For the text-containing cell, return its midpoint in [x, y] coordinate format. 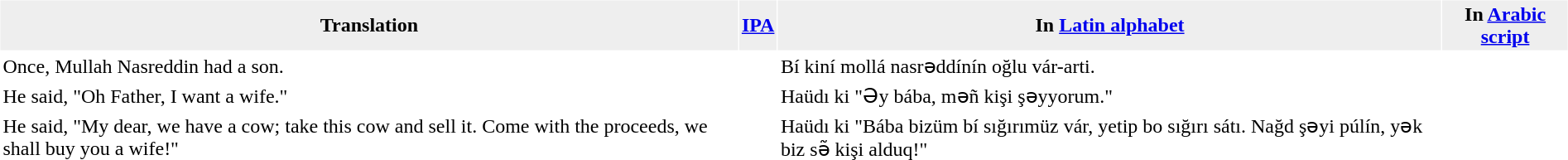
Translation [369, 25]
IPA [758, 25]
In Latin alphabet [1109, 25]
He said, "Oh Father, I want a wife." [369, 95]
Bí kiní mollá nasrəddínín oğlu vár-arti. [1109, 65]
Once, Mullah Nasreddin had a son. [369, 65]
Haüdı ki "Əy bába, məñ kişi şəyyorum." [1109, 95]
In Arabic script [1505, 25]
